Return (x, y) of the center of cell containing provided text 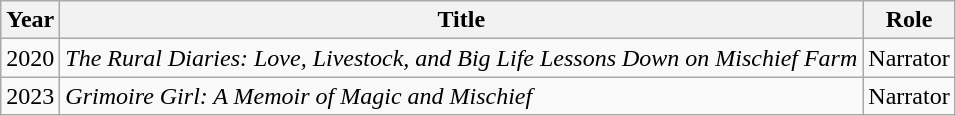
Role (909, 20)
2020 (30, 58)
2023 (30, 96)
Title (462, 20)
The Rural Diaries: Love, Livestock, and Big Life Lessons Down on Mischief Farm (462, 58)
Year (30, 20)
Grimoire Girl: A Memoir of Magic and Mischief (462, 96)
